Output the (X, Y) coordinate of the center of the cell containing the given text.  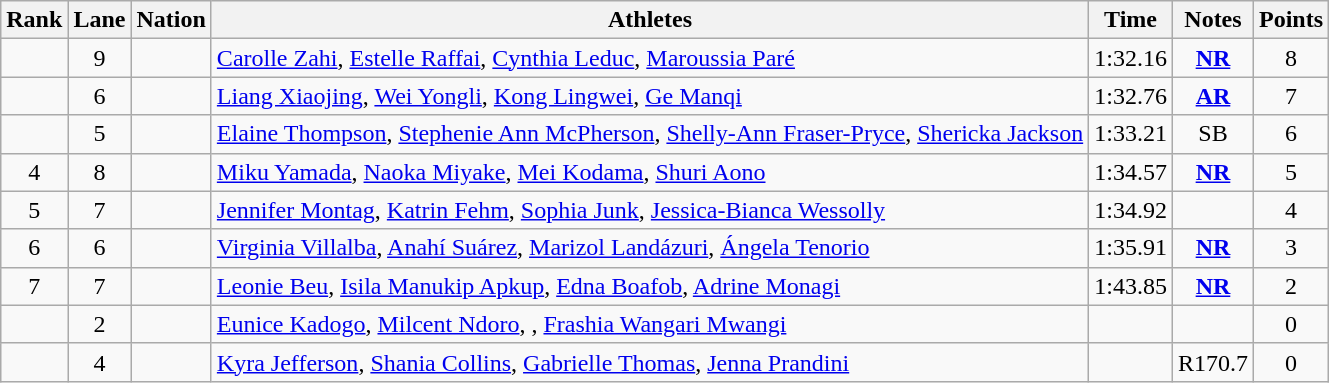
3 (1292, 248)
9 (100, 58)
1:43.85 (1131, 286)
Elaine Thompson, Stephenie Ann McPherson, Shelly-Ann Fraser-Pryce, Shericka Jackson (650, 134)
Carolle Zahi, Estelle Raffai, Cynthia Leduc, Maroussia Paré (650, 58)
Leonie Beu, Isila Manukip Apkup, Edna Boafob, Adrine Monagi (650, 286)
Eunice Kadogo, Milcent Ndoro, , Frashia Wangari Mwangi (650, 324)
AR (1212, 96)
1:32.16 (1131, 58)
Liang Xiaojing, Wei Yongli, Kong Lingwei, Ge Manqi (650, 96)
Jennifer Montag, Katrin Fehm, Sophia Junk, Jessica-Bianca Wessolly (650, 210)
R170.7 (1212, 362)
1:33.21 (1131, 134)
Points (1292, 20)
Miku Yamada, Naoka Miyake, Mei Kodama, Shuri Aono (650, 172)
Notes (1212, 20)
SB (1212, 134)
Athletes (650, 20)
1:32.76 (1131, 96)
Kyra Jefferson, Shania Collins, Gabrielle Thomas, Jenna Prandini (650, 362)
1:34.57 (1131, 172)
1:35.91 (1131, 248)
1:34.92 (1131, 210)
Lane (100, 20)
Time (1131, 20)
Nation (171, 20)
Rank (34, 20)
Virginia Villalba, Anahí Suárez, Marizol Landázuri, Ángela Tenorio (650, 248)
